Output the (X, Y) coordinate of the center of the cell containing the given text.  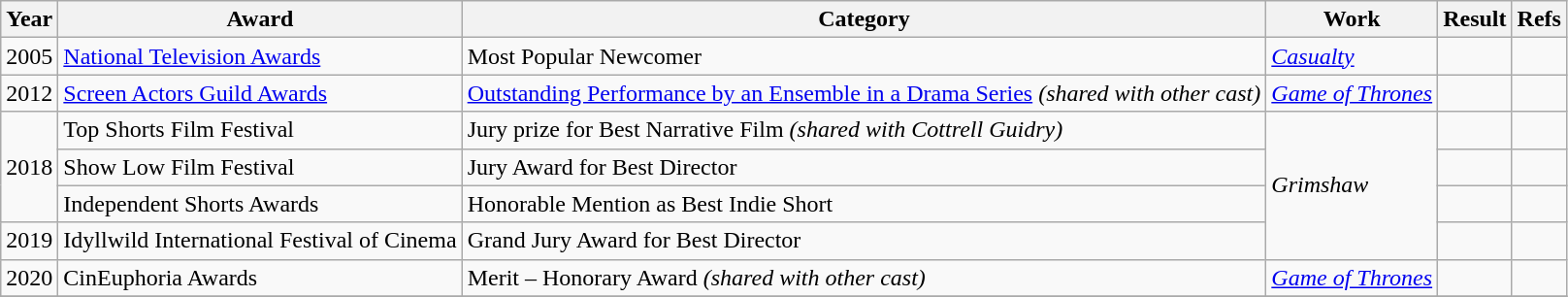
Merit – Honorary Award (shared with other cast) (864, 278)
2019 (29, 241)
National Television Awards (260, 56)
Jury prize for Best Narrative Film (shared with Cottrell Guidry) (864, 130)
Honorable Mention as Best Indie Short (864, 204)
2005 (29, 56)
Grimshaw (1353, 185)
Jury Award for Best Director (864, 167)
Grand Jury Award for Best Director (864, 241)
Top Shorts Film Festival (260, 130)
2012 (29, 93)
2018 (29, 167)
Independent Shorts Awards (260, 204)
Year (29, 19)
Result (1475, 19)
Most Popular Newcomer (864, 56)
Category (864, 19)
Casualty (1353, 56)
2020 (29, 278)
Outstanding Performance by an Ensemble in a Drama Series (shared with other cast) (864, 93)
Award (260, 19)
Work (1353, 19)
Show Low Film Festival (260, 167)
Screen Actors Guild Awards (260, 93)
Idyllwild International Festival of Cinema (260, 241)
CinEuphoria Awards (260, 278)
Refs (1539, 19)
